For the text-containing cell, return its midpoint in (x, y) coordinate format. 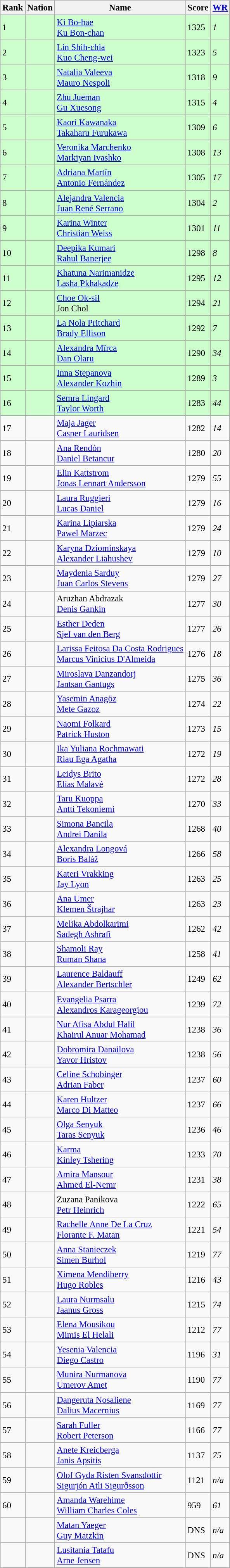
1308 (198, 153)
Karen Hultzer Marco Di Matteo (120, 1104)
Nation (40, 8)
1315 (198, 102)
Sarah Fuller Robert Peterson (120, 1430)
75 (220, 1455)
1309 (198, 128)
Amira Mansour Ahmed El-Nemr (120, 1179)
Elin Kattstrom Jonas Lennart Andersson (120, 478)
Karina Winter Christian Weiss (120, 228)
Inna Stepanova Alexander Kozhin (120, 378)
1216 (198, 1280)
Rank (13, 8)
52 (13, 1305)
Elena Mousikou Mimis El Helali (120, 1330)
Rachelle Anne De La Cruz Florante F. Matan (120, 1230)
70 (220, 1155)
74 (220, 1305)
Deepika Kumari Rahul Banerjee (120, 253)
1262 (198, 929)
1270 (198, 804)
Alexandra Longová Boris Baláž (120, 854)
1169 (198, 1405)
1121 (198, 1480)
32 (13, 804)
35 (13, 879)
45 (13, 1130)
1233 (198, 1155)
1239 (198, 1004)
Anete Kreicberga Janis Apsitis (120, 1455)
Dobromira Danailova Yavor Hristov (120, 1055)
1212 (198, 1330)
57 (13, 1430)
47 (13, 1179)
1298 (198, 253)
Laura Nurmsalu Jaanus Gross (120, 1305)
1274 (198, 704)
Yasemin Anagöz Mete Gazoz (120, 704)
Aruzhan Abdrazak Denis Gankin (120, 603)
39 (13, 979)
Maja Jager Casper Lauridsen (120, 428)
Nur Afisa Abdul Halil Khairul Anuar Mohamad (120, 1029)
WR (220, 8)
Maydenia Sarduy Juan Carlos Stevens (120, 579)
Score (198, 8)
Karina Lipiarska Pawel Marzec (120, 528)
1273 (198, 729)
Ana Umer Klemen Štrajhar (120, 904)
Larissa Feitosa Da Costa Rodrigues Marcus Vinicius D'Almeida (120, 654)
Zhu Jueman Gu Xuesong (120, 102)
1222 (198, 1204)
61 (220, 1505)
Dangeruta Nosaliene Dalius Macernius (120, 1405)
Naomi Folkard Patrick Huston (120, 729)
1196 (198, 1355)
Olof Gyda Risten Svansdottir Sigurjón Atli Sigurðsson (120, 1480)
1292 (198, 328)
1295 (198, 278)
Laura Ruggieri Lucas Daniel (120, 503)
959 (198, 1505)
1290 (198, 353)
Karma Kinley Tshering (120, 1155)
62 (220, 979)
1276 (198, 654)
Lin Shih-chia Kuo Cheng-wei (120, 53)
Choe Ok-sil Jon Chol (120, 303)
Miroslava Danzandorj Jantsan Gantugs (120, 679)
Evangelia Psarra Alexandros Karageorgiou (120, 1004)
1318 (198, 78)
1304 (198, 203)
Munira Nurmanova Umerov Amet (120, 1380)
Adriana Martín Antonio Fernández (120, 178)
1282 (198, 428)
Karyna Dziominskaya Alexander Liahushev (120, 554)
Natalia Valeeva Mauro Nespoli (120, 78)
1258 (198, 954)
Ximena Mendiberry Hugo Robles (120, 1280)
66 (220, 1104)
1275 (198, 679)
1289 (198, 378)
29 (13, 729)
Shamoli Ray Ruman Shana (120, 954)
Veronika Marchenko Markiyan Ivashko (120, 153)
Lusitania Tatafu Arne Jensen (120, 1556)
Alejandra Valencia Juan René Serrano (120, 203)
Kateri Vrakking Jay Lyon (120, 879)
1266 (198, 854)
La Nola Pritchard Brady Ellison (120, 328)
Khatuna Narimanidze Lasha Pkhakadze (120, 278)
1215 (198, 1305)
1221 (198, 1230)
Matan Yaeger Guy Matzkin (120, 1530)
1231 (198, 1179)
1236 (198, 1130)
Olga Senyuk Taras Senyuk (120, 1130)
Kaori Kawanaka Takaharu Furukawa (120, 128)
1305 (198, 178)
Celine Schobinger Adrian Faber (120, 1079)
48 (13, 1204)
1137 (198, 1455)
1294 (198, 303)
65 (220, 1204)
Leidys Brito Elías Malavé (120, 779)
Yesenia Valencia Diego Castro (120, 1355)
1249 (198, 979)
51 (13, 1280)
Melika Abdolkarimi Sadegh Ashrafi (120, 929)
Anna Stanieczek Simen Burhol (120, 1255)
Semra Lingard Taylor Worth (120, 403)
Esther Deden Sjef van den Berg (120, 629)
Ana Rendón Daniel Betancur (120, 454)
1190 (198, 1380)
Simona Bancila Andrei Danila (120, 829)
Taru Kuoppa Antti Tekoniemi (120, 804)
1166 (198, 1430)
49 (13, 1230)
1283 (198, 403)
50 (13, 1255)
72 (220, 1004)
Ika Yuliana Rochmawati Riau Ega Agatha (120, 754)
59 (13, 1480)
1219 (198, 1255)
Laurence Baldauff Alexander Bertschler (120, 979)
1325 (198, 28)
53 (13, 1330)
1280 (198, 454)
1323 (198, 53)
Ki Bo-bae Ku Bon-chan (120, 28)
Zuzana Panikova Petr Heinrich (120, 1204)
37 (13, 929)
Alexandra Mîrca Dan Olaru (120, 353)
1268 (198, 829)
Name (120, 8)
1301 (198, 228)
Amanda Warehime William Charles Coles (120, 1505)
